Capture the cell that displays the provided text and extract its (X, Y) central coordinate. 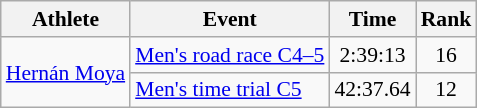
12 (446, 90)
Event (230, 19)
Hernán Moya (66, 72)
Rank (446, 19)
Athlete (66, 19)
Time (372, 19)
16 (446, 55)
Men's road race C4–5 (230, 55)
2:39:13 (372, 55)
Men's time trial C5 (230, 90)
42:37.64 (372, 90)
